From the cell containing the given text, extract its center point as [x, y] coordinate. 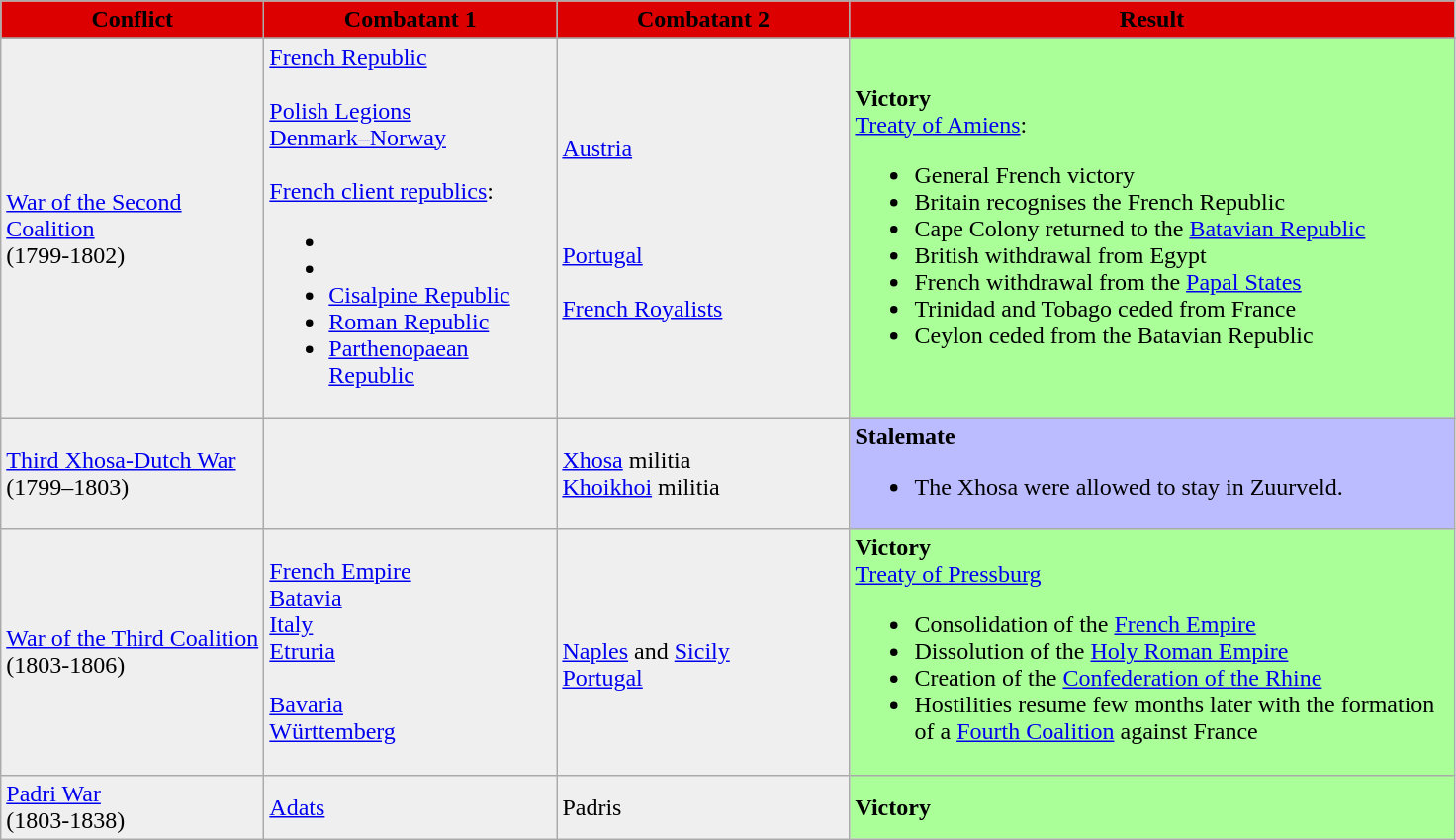
Austria Portugal French Royalists [703, 228]
French Republic Polish Legions Denmark–NorwayFrench client republics: Cisalpine Republic Roman Republic Parthenopaean Republic [410, 228]
Adats [410, 807]
Combatant 1 [410, 20]
Combatant 2 [703, 20]
Xhosa militiaKhoikhoi militia [703, 473]
Padri War(1803-1838) [133, 807]
Naples and Sicily Portugal [703, 652]
Victory [1151, 807]
Conflict [133, 20]
French Empire Batavia Italy Etruria Bavaria Württemberg [410, 652]
StalemateThe Xhosa were allowed to stay in Zuurveld. [1151, 473]
Padris [703, 807]
War of the Third Coalition(1803-1806) [133, 652]
War of the Second Coalition(1799-1802) [133, 228]
Result [1151, 20]
Third Xhosa-Dutch War(1799–1803) [133, 473]
